Determine the [x, y] coordinate at the center of the cell enclosing the given text.  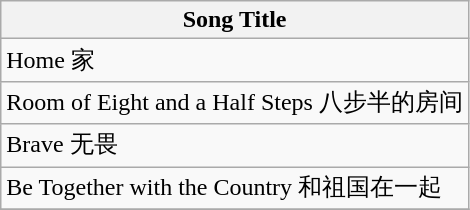
Be Together with the Country 和祖国在一起 [235, 188]
Song Title [235, 20]
Home 家 [235, 60]
Room of Eight and a Half Steps 八步半的房间 [235, 102]
Brave 无畏 [235, 146]
